Return the [x, y] coordinate for the center point of the cell that contains the specified text.  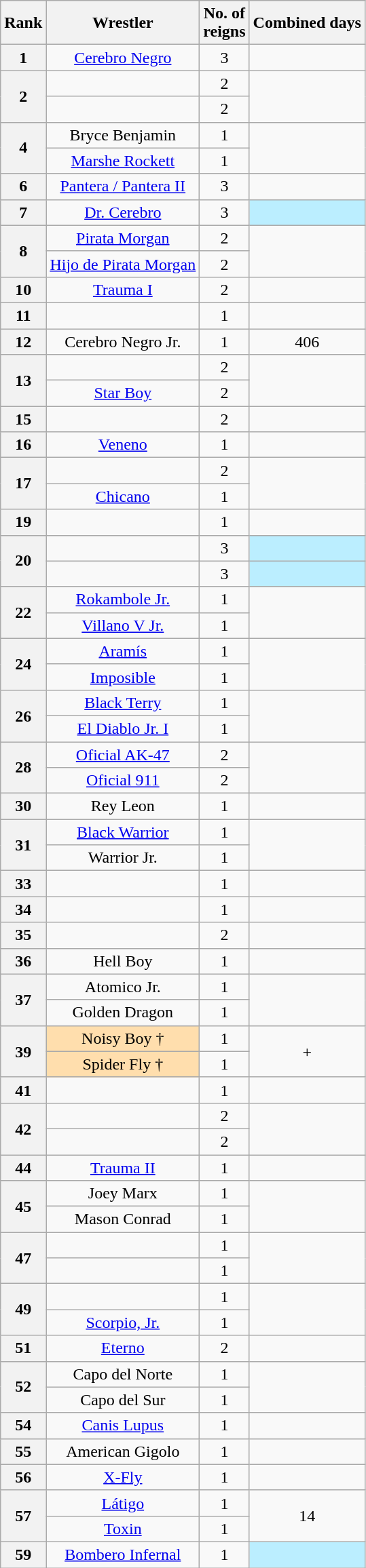
Bryce Benjamin [123, 135]
Bombero Infernal [123, 1554]
Eterno [123, 1348]
Scorpio, Jr. [123, 1322]
16 [23, 445]
49 [23, 1310]
Capo del Norte [123, 1374]
Pirata Morgan [123, 238]
Rokambole Jr. [123, 600]
+ [307, 1051]
Rank [23, 23]
Rey Leon [123, 806]
7 [23, 212]
13 [23, 380]
Joey Marx [123, 1194]
Hell Boy [123, 961]
Marshe Rockett [123, 161]
19 [23, 522]
Oficial AK-47 [123, 755]
42 [23, 1129]
Black Terry [123, 703]
20 [23, 561]
Trauma II [123, 1167]
406 [307, 341]
Hijo de Pirata Morgan [123, 264]
41 [23, 1090]
Chicano [123, 496]
Aramís [123, 651]
Villano V Jr. [123, 625]
35 [23, 935]
X-Fly [123, 1477]
22 [23, 612]
44 [23, 1167]
Pantera / Pantera II [123, 187]
Látigo [123, 1503]
Toxin [123, 1529]
57 [23, 1516]
Canis Lupus [123, 1426]
8 [23, 251]
Capo del Sur [123, 1400]
15 [23, 419]
Warrior Jr. [123, 858]
Spider Fly † [123, 1064]
39 [23, 1051]
14 [307, 1516]
36 [23, 961]
American Gigolo [123, 1451]
Cerebro Negro Jr. [123, 341]
59 [23, 1554]
Star Boy [123, 393]
31 [23, 845]
12 [23, 341]
Oficial 911 [123, 781]
55 [23, 1451]
No. ofreigns [224, 23]
Atomico Jr. [123, 987]
24 [23, 664]
El Diablo Jr. I [123, 728]
56 [23, 1477]
45 [23, 1207]
26 [23, 716]
Noisy Boy † [123, 1038]
Mason Conrad [123, 1219]
51 [23, 1348]
28 [23, 768]
Combined days [307, 23]
47 [23, 1258]
Imposible [123, 677]
17 [23, 484]
4 [23, 148]
52 [23, 1387]
10 [23, 290]
Wrestler [123, 23]
34 [23, 909]
6 [23, 187]
Golden Dragon [123, 1013]
Cerebro Negro [123, 58]
37 [23, 1000]
Veneno [123, 445]
30 [23, 806]
54 [23, 1426]
Black Warrior [123, 832]
Trauma I [123, 290]
Dr. Cerebro [123, 212]
11 [23, 315]
33 [23, 884]
